Locate the cell with the specified text and output its [x, y] center coordinate. 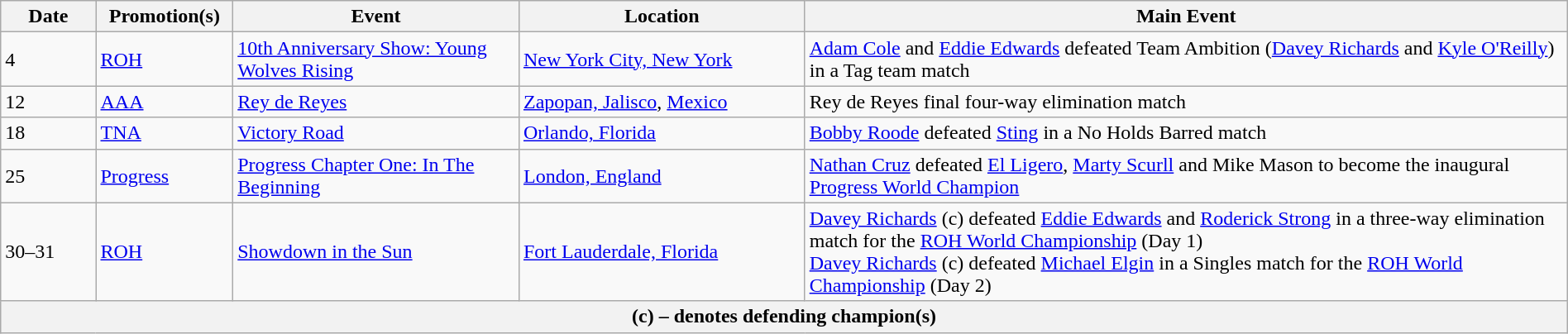
Rey de Reyes [376, 102]
Fort Lauderdale, Florida [662, 251]
Nathan Cruz defeated El Ligero, Marty Scurll and Mike Mason to become the inaugural Progress World Champion [1186, 175]
London, England [662, 175]
Adam Cole and Eddie Edwards defeated Team Ambition (Davey Richards and Kyle O'Reilly) in a Tag team match [1186, 60]
Main Event [1186, 17]
Progress [165, 175]
Promotion(s) [165, 17]
4 [48, 60]
Victory Road [376, 133]
12 [48, 102]
Bobby Roode defeated Sting in a No Holds Barred match [1186, 133]
(c) – denotes defending champion(s) [784, 317]
Zapopan, Jalisco, Mexico [662, 102]
25 [48, 175]
18 [48, 133]
Rey de Reyes final four-way elimination match [1186, 102]
New York City, New York [662, 60]
AAA [165, 102]
Showdown in the Sun [376, 251]
10th Anniversary Show: Young Wolves Rising [376, 60]
30–31 [48, 251]
Location [662, 17]
Progress Chapter One: In The Beginning [376, 175]
TNA [165, 133]
Orlando, Florida [662, 133]
Date [48, 17]
Event [376, 17]
